Return the [x, y] coordinate for the center point of the cell that contains the specified text.  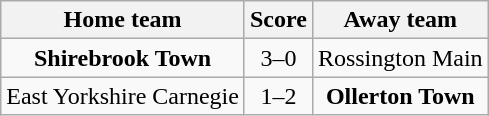
Shirebrook Town [123, 58]
East Yorkshire Carnegie [123, 96]
Ollerton Town [400, 96]
Away team [400, 20]
Score [278, 20]
Home team [123, 20]
1–2 [278, 96]
3–0 [278, 58]
Rossington Main [400, 58]
